Extract the [x, y] coordinate from the center of the cell holding the provided text.  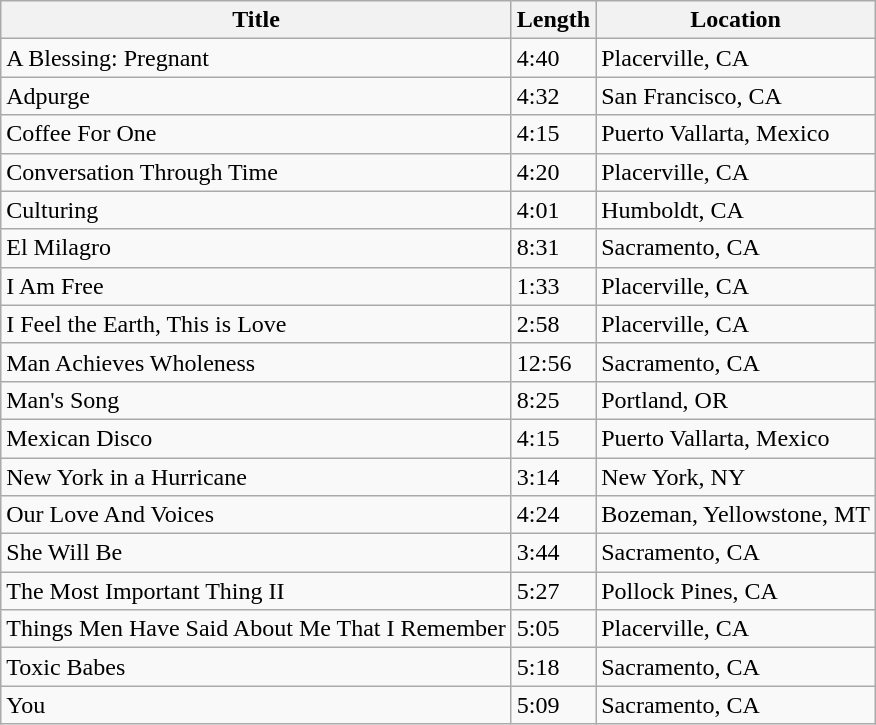
Bozeman, Yellowstone, MT [736, 515]
The Most Important Thing II [256, 591]
Adpurge [256, 96]
She Will Be [256, 553]
Man's Song [256, 400]
Toxic Babes [256, 667]
1:33 [553, 286]
Coffee For One [256, 134]
Humboldt, CA [736, 210]
New York, NY [736, 477]
I Feel the Earth, This is Love [256, 324]
Our Love And Voices [256, 515]
4:20 [553, 172]
5:09 [553, 705]
You [256, 705]
Portland, OR [736, 400]
4:01 [553, 210]
3:14 [553, 477]
Location [736, 20]
5:27 [553, 591]
4:32 [553, 96]
2:58 [553, 324]
Conversation Through Time [256, 172]
Title [256, 20]
Culturing [256, 210]
New York in a Hurricane [256, 477]
Things Men Have Said About Me That I Remember [256, 629]
4:40 [553, 58]
Man Achieves Wholeness [256, 362]
12:56 [553, 362]
Length [553, 20]
8:25 [553, 400]
5:18 [553, 667]
Mexican Disco [256, 438]
8:31 [553, 248]
A Blessing: Pregnant [256, 58]
San Francisco, CA [736, 96]
El Milagro [256, 248]
Pollock Pines, CA [736, 591]
5:05 [553, 629]
I Am Free [256, 286]
4:24 [553, 515]
3:44 [553, 553]
